Find where the given text appears and provide that cell's center as [X, Y] coordinate. 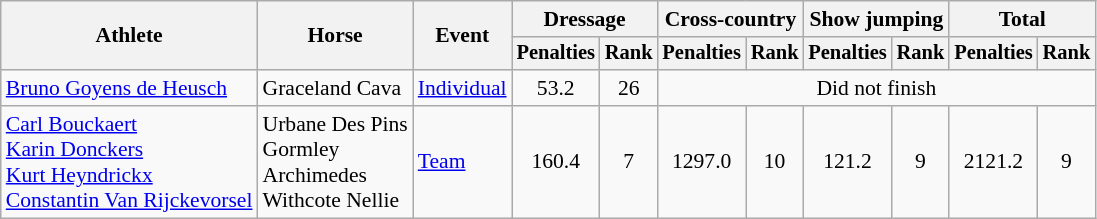
10 [775, 162]
Carl BouckaertKarin DonckersKurt HeyndrickxConstantin Van Rijckevorsel [130, 162]
Athlete [130, 36]
26 [629, 88]
Dressage [585, 19]
121.2 [847, 162]
Team [462, 162]
53.2 [556, 88]
Graceland Cava [336, 88]
1297.0 [701, 162]
7 [629, 162]
Event [462, 36]
Show jumping [876, 19]
Individual [462, 88]
Urbane Des PinsGormleyArchimedesWithcote Nellie [336, 162]
160.4 [556, 162]
Bruno Goyens de Heusch [130, 88]
Horse [336, 36]
Total [1022, 19]
Cross-country [730, 19]
Did not finish [876, 88]
2121.2 [993, 162]
